Scan for the cell matching the given text and deliver its (X, Y) coordinate at center. 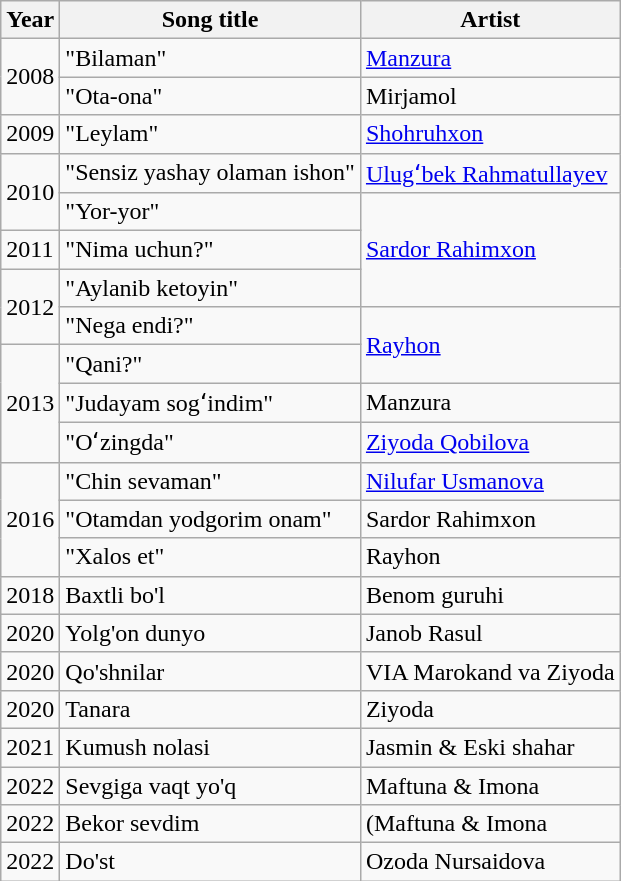
"Aylanib ketoyin" (210, 288)
Song title (210, 20)
Ozoda Nursaidova (490, 862)
Year (30, 20)
(Maftuna & Imona (490, 824)
Jasmin & Eski shahar (490, 747)
2009 (30, 134)
2008 (30, 77)
"Xalos et" (210, 557)
"Sensiz yashay olaman ishon" (210, 173)
"Qani?" (210, 364)
2013 (30, 404)
Kumush nolasi (210, 747)
Artist (490, 20)
"Otamdan yodgorim onam" (210, 519)
Yolg'on dunyo (210, 633)
"Ota-ona" (210, 96)
Benom guruhi (490, 595)
"Judayam sogʻindim" (210, 403)
Shohruhxon (490, 134)
Bekor sevdim (210, 824)
"Oʻzingda" (210, 442)
2012 (30, 307)
2010 (30, 192)
VIA Marokand va Ziyoda (490, 671)
Nilufar Usmanova (490, 481)
2018 (30, 595)
"Chin sevaman" (210, 481)
"Nega endi?" (210, 326)
"Leylam" (210, 134)
Janob Rasul (490, 633)
"Nima uchun?" (210, 250)
2021 (30, 747)
Maftuna & Imona (490, 785)
2011 (30, 250)
"Yor-yor" (210, 212)
Baxtli bo'l (210, 595)
Ziyoda (490, 709)
"Bilaman" (210, 58)
Ziyoda Qobilova (490, 442)
Do'st (210, 862)
Ulugʻbek Rahmatullayev (490, 173)
Qo'shnilar (210, 671)
2016 (30, 519)
Sevgiga vaqt yo'q (210, 785)
Tanara (210, 709)
Mirjamol (490, 96)
